Capture the cell that displays the provided text and extract its [x, y] central coordinate. 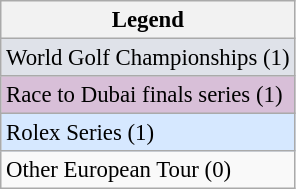
World Golf Championships (1) [148, 58]
Rolex Series (1) [148, 133]
Legend [148, 20]
Race to Dubai finals series (1) [148, 95]
Other European Tour (0) [148, 170]
